Scan for the cell matching the given text and deliver its [x, y] coordinate at center. 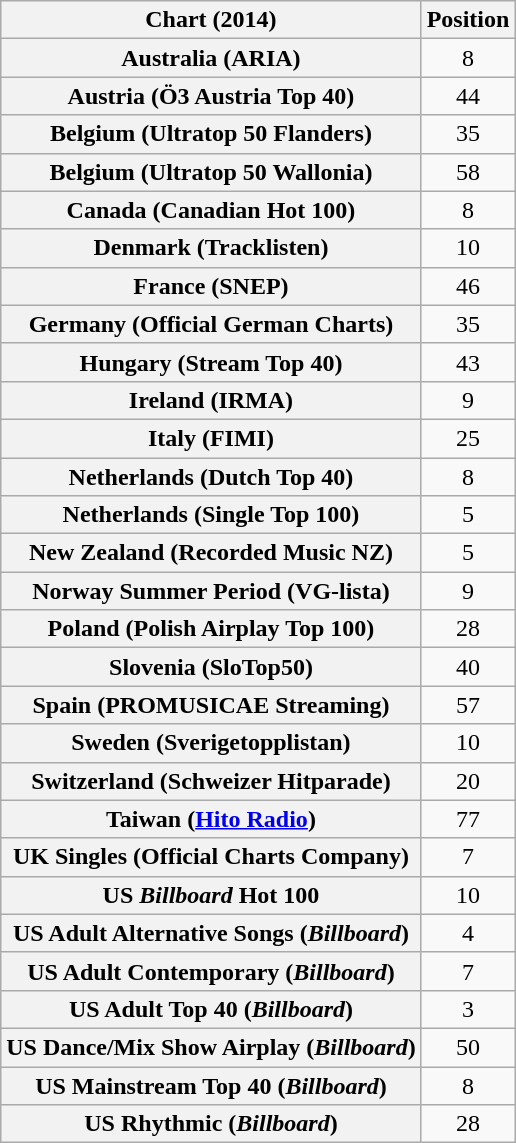
US Billboard Hot 100 [211, 895]
US Rhythmic (Billboard) [211, 1124]
44 [468, 96]
Poland (Polish Airplay Top 100) [211, 629]
Australia (ARIA) [211, 58]
UK Singles (Official Charts Company) [211, 857]
46 [468, 286]
25 [468, 438]
Netherlands (Dutch Top 40) [211, 477]
43 [468, 362]
Chart (2014) [211, 20]
US Mainstream Top 40 (Billboard) [211, 1085]
20 [468, 781]
Position [468, 20]
Belgium (Ultratop 50 Wallonia) [211, 172]
Netherlands (Single Top 100) [211, 515]
Slovenia (SloTop50) [211, 667]
US Dance/Mix Show Airplay (Billboard) [211, 1047]
57 [468, 705]
Germany (Official German Charts) [211, 324]
Taiwan (Hito Radio) [211, 819]
Ireland (IRMA) [211, 400]
Denmark (Tracklisten) [211, 248]
Austria (Ö3 Austria Top 40) [211, 96]
US Adult Contemporary (Billboard) [211, 971]
58 [468, 172]
Canada (Canadian Hot 100) [211, 210]
Sweden (Sverigetopplistan) [211, 743]
Spain (PROMUSICAE Streaming) [211, 705]
Norway Summer Period (VG-lista) [211, 591]
40 [468, 667]
Hungary (Stream Top 40) [211, 362]
Belgium (Ultratop 50 Flanders) [211, 134]
Italy (FIMI) [211, 438]
US Adult Alternative Songs (Billboard) [211, 933]
4 [468, 933]
77 [468, 819]
France (SNEP) [211, 286]
US Adult Top 40 (Billboard) [211, 1009]
3 [468, 1009]
New Zealand (Recorded Music NZ) [211, 553]
50 [468, 1047]
Switzerland (Schweizer Hitparade) [211, 781]
